Output the (x, y) coordinate of the center of the cell containing the given text.  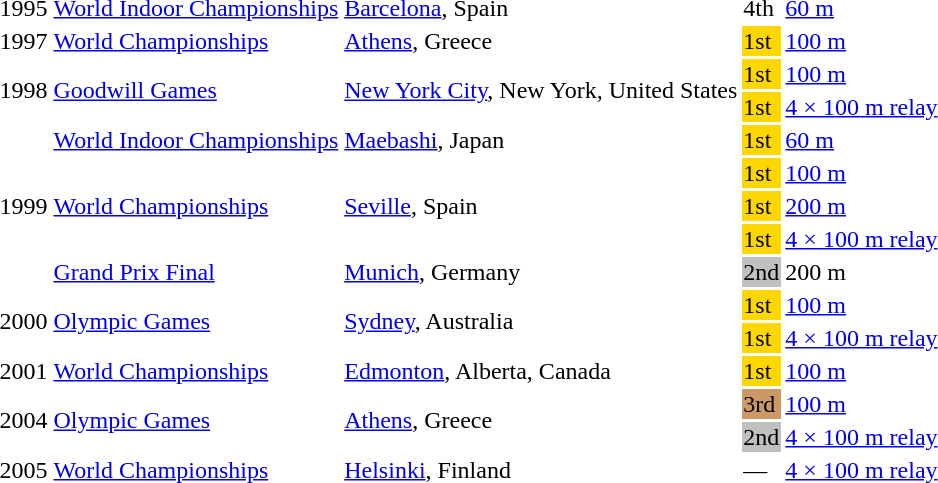
New York City, New York, United States (541, 90)
Edmonton, Alberta, Canada (541, 371)
Seville, Spain (541, 206)
World Indoor Championships (196, 140)
Sydney, Australia (541, 322)
Goodwill Games (196, 90)
3rd (762, 404)
Maebashi, Japan (541, 140)
Grand Prix Final (196, 272)
Munich, Germany (541, 272)
